For the text-containing cell, return its midpoint in [x, y] coordinate format. 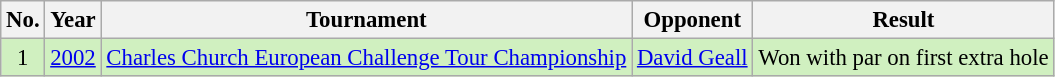
Result [904, 20]
2002 [73, 58]
Tournament [366, 20]
Charles Church European Challenge Tour Championship [366, 58]
David Geall [692, 58]
Opponent [692, 20]
No. [23, 20]
Year [73, 20]
Won with par on first extra hole [904, 58]
1 [23, 58]
